Return the [X, Y] coordinate for the center point of the cell that contains the specified text.  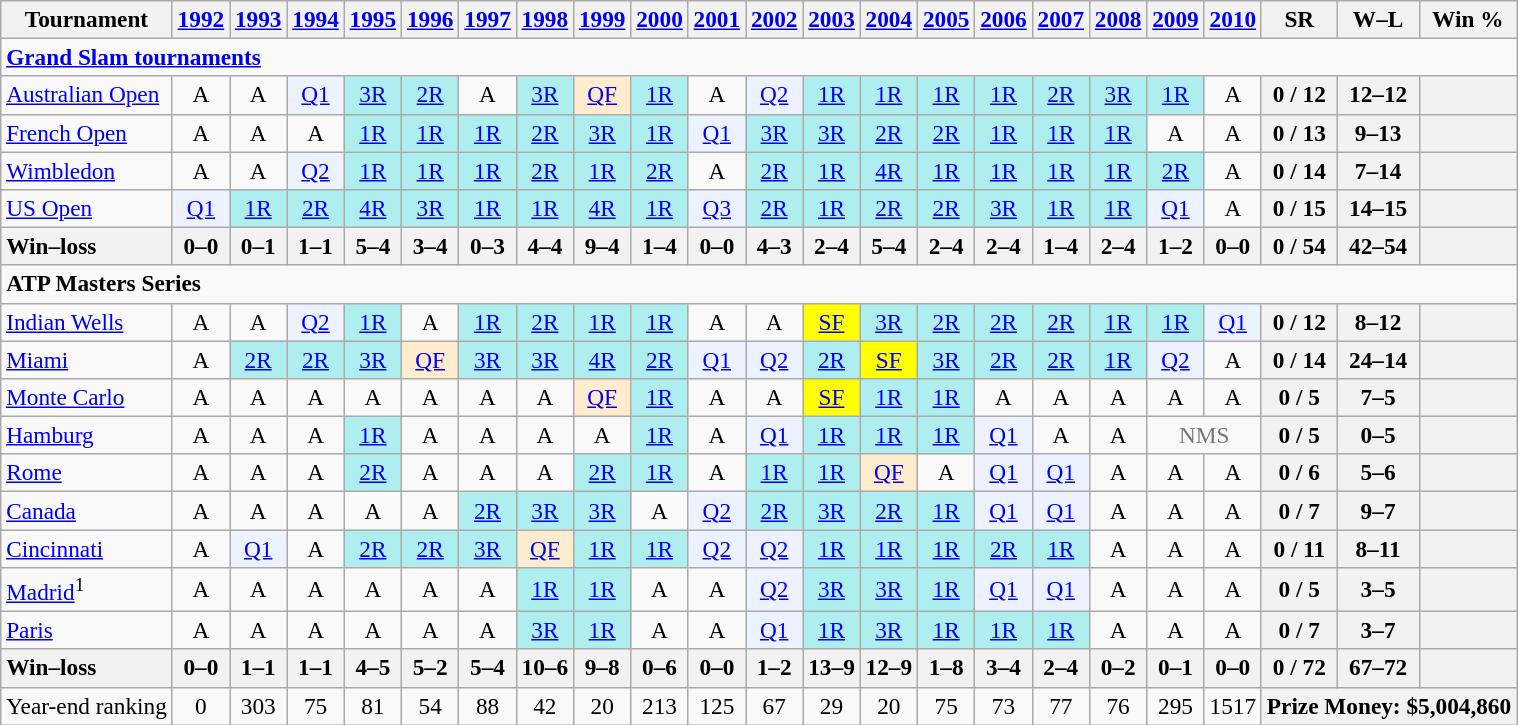
Rome [86, 473]
5–2 [430, 668]
9–13 [1378, 133]
12–9 [888, 668]
Paris [86, 630]
0 / 15 [1299, 208]
5–6 [1378, 473]
2000 [660, 19]
2002 [774, 19]
0–6 [660, 668]
7–5 [1378, 397]
42–54 [1378, 246]
13–9 [832, 668]
Win % [1468, 19]
SR [1299, 19]
0 / 54 [1299, 246]
1993 [258, 19]
Tournament [86, 19]
Grand Slam tournaments [759, 57]
Wimbledon [86, 170]
14–15 [1378, 208]
2007 [1060, 19]
2003 [832, 19]
213 [660, 706]
2004 [888, 19]
24–14 [1378, 359]
9–7 [1378, 510]
NMS [1204, 435]
Miami [86, 359]
W–L [1378, 19]
Monte Carlo [86, 397]
12–12 [1378, 95]
2009 [1176, 19]
Year-end ranking [86, 706]
Hamburg [86, 435]
0 [200, 706]
1994 [316, 19]
295 [1176, 706]
0–3 [488, 246]
0 / 13 [1299, 133]
4–5 [372, 668]
81 [372, 706]
125 [716, 706]
0–2 [1118, 668]
8–12 [1378, 322]
2006 [1004, 19]
9–4 [602, 246]
2005 [946, 19]
8–11 [1378, 548]
1–8 [946, 668]
29 [832, 706]
1995 [372, 19]
1996 [430, 19]
Q3 [716, 208]
3–7 [1378, 630]
0–5 [1378, 435]
7–14 [1378, 170]
Canada [86, 510]
10–6 [544, 668]
0 / 72 [1299, 668]
303 [258, 706]
4–4 [544, 246]
9–8 [602, 668]
73 [1004, 706]
0 / 11 [1299, 548]
42 [544, 706]
Madrid1 [86, 589]
US Open [86, 208]
Cincinnati [86, 548]
4–3 [774, 246]
2008 [1118, 19]
77 [1060, 706]
1992 [200, 19]
2001 [716, 19]
0 / 6 [1299, 473]
French Open [86, 133]
1999 [602, 19]
1998 [544, 19]
67–72 [1378, 668]
ATP Masters Series [759, 284]
1517 [1232, 706]
54 [430, 706]
Prize Money: $5,004,860 [1388, 706]
Indian Wells [86, 322]
88 [488, 706]
Australian Open [86, 95]
2010 [1232, 19]
76 [1118, 706]
3–5 [1378, 589]
67 [774, 706]
1997 [488, 19]
